Return (X, Y) of the center of cell containing provided text 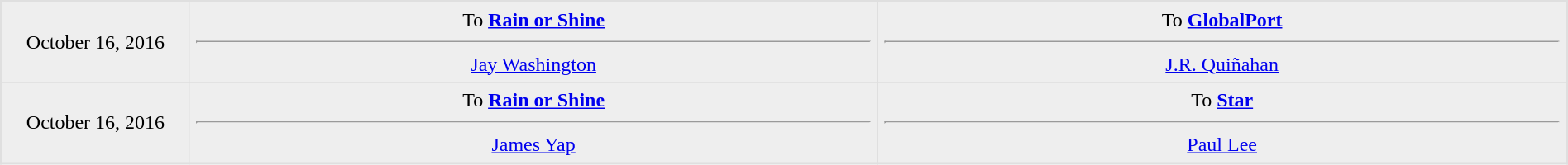
To StarPaul Lee (1222, 122)
To GlobalPortJ.R. Quiñahan (1222, 42)
To Rain or Shine Jay Washington (534, 42)
To Rain or Shine James Yap (534, 122)
